Search for the cell housing the specified text and yield its (x, y) center coordinate. 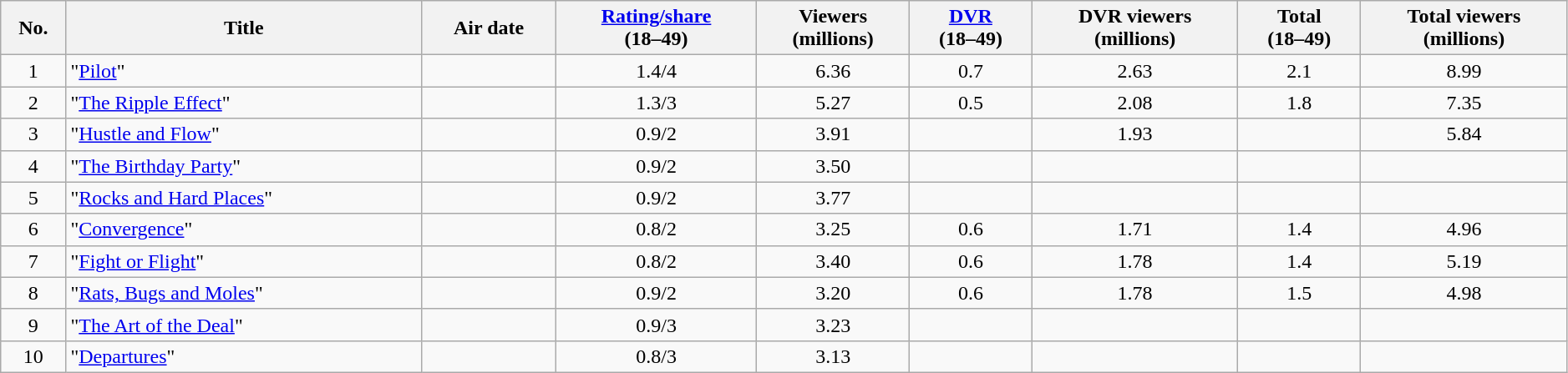
1.4/4 (656, 71)
"Convergence" (244, 229)
6 (33, 229)
5.19 (1464, 261)
Total viewers(millions) (1464, 28)
1.3/3 (656, 103)
0.5 (971, 103)
10 (33, 356)
1.8 (1300, 103)
7.35 (1464, 103)
5.84 (1464, 134)
3.50 (834, 166)
No. (33, 28)
"Pilot" (244, 71)
3.40 (834, 261)
Total(18–49) (1300, 28)
1.5 (1300, 293)
3.13 (834, 356)
3.25 (834, 229)
2.63 (1134, 71)
3.20 (834, 293)
Rating/share(18–49) (656, 28)
1.71 (1134, 229)
DVR(18–49) (971, 28)
2.1 (1300, 71)
4.98 (1464, 293)
"Fight or Flight" (244, 261)
DVR viewers(millions) (1134, 28)
"Rocks and Hard Places" (244, 198)
Viewers(millions) (834, 28)
7 (33, 261)
5.27 (834, 103)
3 (33, 134)
4.96 (1464, 229)
5 (33, 198)
6.36 (834, 71)
3.91 (834, 134)
"The Ripple Effect" (244, 103)
4 (33, 166)
0.8/3 (656, 356)
9 (33, 325)
"Departures" (244, 356)
0.9/3 (656, 325)
0.7 (971, 71)
"The Art of the Deal" (244, 325)
"Rats, Bugs and Moles" (244, 293)
8 (33, 293)
8.99 (1464, 71)
3.23 (834, 325)
Air date (490, 28)
2 (33, 103)
1 (33, 71)
"The Birthday Party" (244, 166)
1.93 (1134, 134)
Title (244, 28)
"Hustle and Flow" (244, 134)
3.77 (834, 198)
2.08 (1134, 103)
